Scan for the cell matching the given text and deliver its [x, y] coordinate at center. 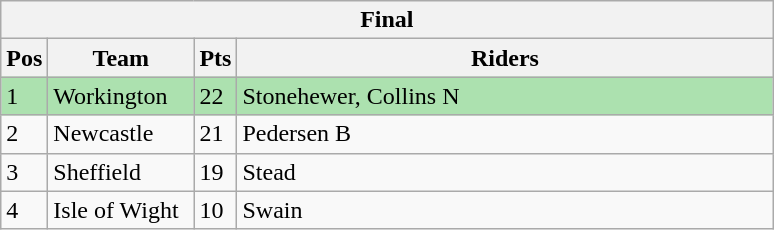
10 [216, 210]
3 [24, 172]
Pts [216, 58]
Team [121, 58]
Swain [505, 210]
Workington [121, 96]
Stead [505, 172]
4 [24, 210]
22 [216, 96]
Sheffield [121, 172]
Riders [505, 58]
Newcastle [121, 134]
1 [24, 96]
19 [216, 172]
Final [387, 20]
Pedersen B [505, 134]
Pos [24, 58]
Isle of Wight [121, 210]
21 [216, 134]
Stonehewer, Collins N [505, 96]
2 [24, 134]
